Identify which cell holds the provided text, then report its (X, Y) central coordinate. 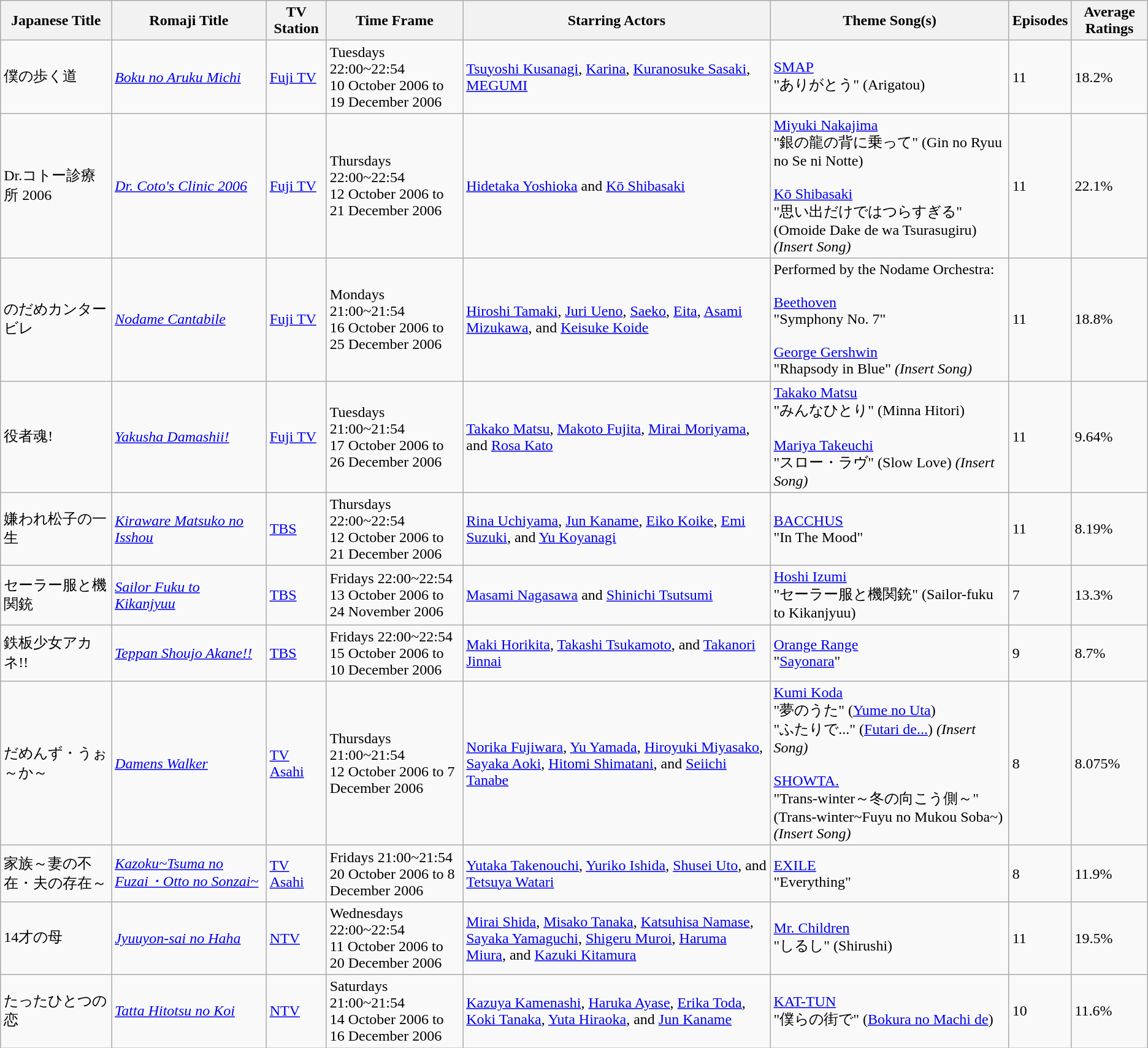
BACCHUS"In The Mood" (889, 529)
11.6% (1109, 1011)
Takako Matsu"みんなひとり" (Minna Hitori)Mariya Takeuchi"スロー・ラヴ" (Slow Love) (Insert Song) (889, 437)
Average Ratings (1109, 21)
Hidetaka Yoshioka and Kō Shibasaki (617, 186)
19.5% (1109, 938)
Performed by the Nodame Orchestra:Beethoven"Symphony No. 7"George Gershwin"Rhapsody in Blue" (Insert Song) (889, 319)
Rina Uchiyama, Jun Kaname, Eiko Koike, Emi Suzuki, and Yu Koyanagi (617, 529)
Saturdays 21:00~21:54 14 October 2006 to 16 December 2006 (395, 1011)
Kumi Koda"夢のうた" (Yume no Uta)"ふたりで..." (Futari de...) (Insert Song)SHOWTA."Trans-winter～冬の向こう側～" (Trans-winter~Fuyu no Mukou Soba~) (Insert Song) (889, 763)
Sailor Fuku to Kikanjyuu (189, 595)
Dr.コトー診療所 2006 (56, 186)
Romaji Title (189, 21)
Kazuya Kamenashi, Haruka Ayase, Erika Toda, Koki Tanaka, Yuta Hiraoka, and Jun Kaname (617, 1011)
8.075% (1109, 763)
Hiroshi Tamaki, Juri Ueno, Saeko, Eita, Asami Mizukawa, and Keisuke Koide (617, 319)
Tatta Hitotsu no Koi (189, 1011)
8.19% (1109, 529)
14才の母 (56, 938)
のだめカンタービレ (56, 319)
Kazoku~Tsuma no Fuzai・Otto no Sonzai~ (189, 873)
Tsuyoshi Kusanagi, Karina, Kuranosuke Sasaki, MEGUMI (617, 77)
18.8% (1109, 319)
僕の歩く道 (56, 77)
Orange Range"Sayonara" (889, 653)
Takako Matsu, Makoto Fujita, Mirai Moriyama, and Rosa Kato (617, 437)
Mondays 21:00~21:54 16 October 2006 to 25 December 2006 (395, 319)
Miyuki Nakajima"銀の龍の背に乗って" (Gin no Ryuu no Se ni Notte)Kō Shibasaki"思い出だけではつらすぎる" (Omoide Dake de wa Tsurasugiru) (Insert Song) (889, 186)
Hoshi Izumi"セーラー服と機関銃" (Sailor-fuku to Kikanjyuu) (889, 595)
9 (1040, 653)
Starring Actors (617, 21)
たったひとつの恋 (56, 1011)
Fridays 22:00~22:54 13 October 2006 to 24 November 2006 (395, 595)
家族～妻の不在・夫の存在～ (56, 873)
Tuesdays 22:00~22:54 10 October 2006 to 19 December 2006 (395, 77)
11.9% (1109, 873)
Thursdays 21:00~21:54 12 October 2006 to 7 December 2006 (395, 763)
Theme Song(s) (889, 21)
TV Station (296, 21)
KAT-TUN"僕らの街で" (Bokura no Machi de) (889, 1011)
10 (1040, 1011)
Mr. Children"しるし" (Shirushi) (889, 938)
Teppan Shoujo Akane!! (189, 653)
9.64% (1109, 437)
Norika Fujiwara, Yu Yamada, Hiroyuki Miyasako, Sayaka Aoki, Hitomi Shimatani, and Seiichi Tanabe (617, 763)
Yutaka Takenouchi, Yuriko Ishida, Shusei Uto, and Tetsuya Watari (617, 873)
SMAP"ありがとう" (Arigatou) (889, 77)
Wednesdays 22:00~22:54 11 October 2006 to 20 December 2006 (395, 938)
13.3% (1109, 595)
Episodes (1040, 21)
Mirai Shida, Misako Tanaka, Katsuhisa Namase, Sayaka Yamaguchi, Shigeru Muroi, Haruma Miura, and Kazuki Kitamura (617, 938)
Japanese Title (56, 21)
Maki Horikita, Takashi Tsukamoto, and Takanori Jinnai (617, 653)
Boku no Aruku Michi (189, 77)
Nodame Cantabile (189, 319)
8.7% (1109, 653)
18.2% (1109, 77)
役者魂! (56, 437)
Time Frame (395, 21)
Damens Walker (189, 763)
Dr. Coto's Clinic 2006 (189, 186)
22.1% (1109, 186)
Fridays 22:00~22:54 15 October 2006 to 10 December 2006 (395, 653)
EXILE"Everything" (889, 873)
だめんず・うぉ～か～ (56, 763)
Fridays 21:00~21:54 20 October 2006 to 8 December 2006 (395, 873)
7 (1040, 595)
Kiraware Matsuko no Isshou (189, 529)
Jyuuyon-sai no Haha (189, 938)
Tuesdays 21:00~21:54 17 October 2006 to 26 December 2006 (395, 437)
Masami Nagasawa and Shinichi Tsutsumi (617, 595)
Yakusha Damashii! (189, 437)
鉄板少女アカネ!! (56, 653)
セーラー服と機関銃 (56, 595)
嫌われ松子の一生 (56, 529)
